Determine the [X, Y] coordinate at the center of the cell enclosing the given text.  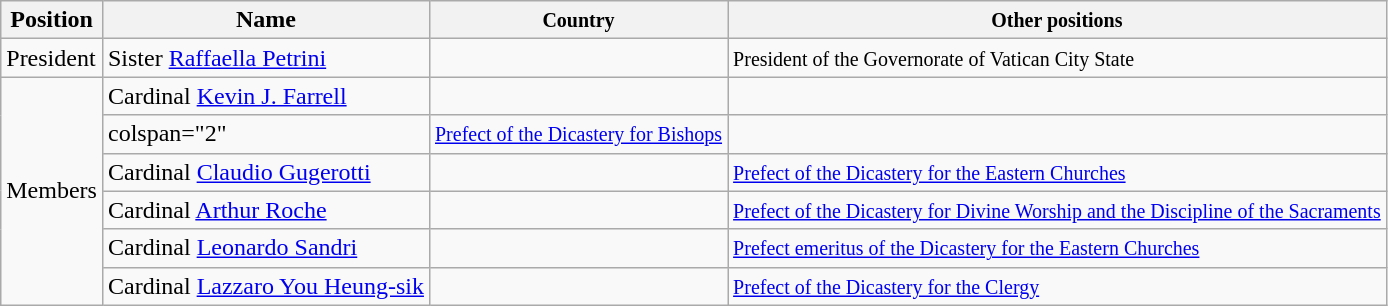
Cardinal Leonardo Sandri [266, 248]
Cardinal Claudio Gugerotti [266, 172]
Cardinal Arthur Roche [266, 210]
Prefect of the Dicastery for the Eastern Churches [1058, 172]
Cardinal Lazzaro You Heung-sik [266, 286]
Country [578, 20]
President of the Governorate of Vatican City State [1058, 58]
Sister Raffaella Petrini [266, 58]
Prefect of the Dicastery for Divine Worship and the Discipline of the Sacraments [1058, 210]
Prefect emeritus of the Dicastery for the Eastern Churches [1058, 248]
colspan="2" [266, 134]
Cardinal Kevin J. Farrell [266, 96]
Members [52, 191]
President [52, 58]
Prefect of the Dicastery for the Clergy [1058, 286]
Name [266, 20]
Prefect of the Dicastery for Bishops [578, 134]
Other positions [1058, 20]
Position [52, 20]
